Find where the given text appears and provide that cell's center as (X, Y) coordinate. 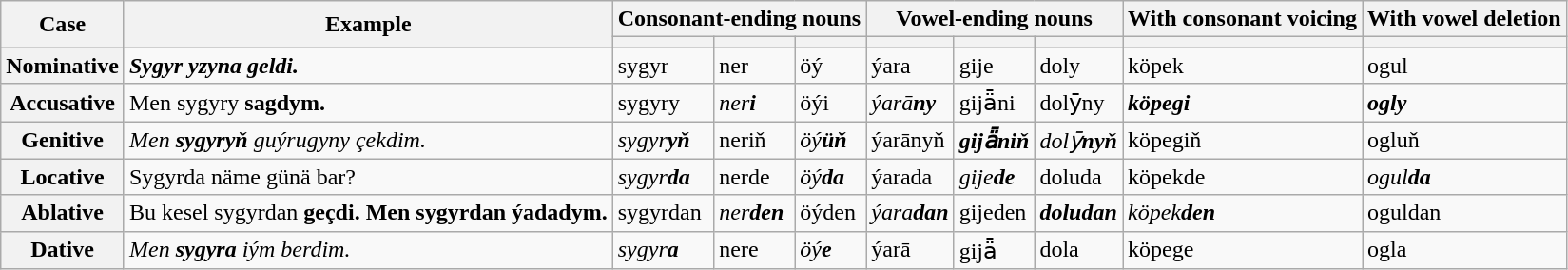
Bu kesel sygyrdan geçdi. Men sygyrdan ýadadym. (368, 213)
sygyryň (663, 141)
Men sygyry sagdym. (368, 103)
ogulda (1464, 177)
öýe (831, 250)
ýaradan (910, 213)
Vowel-ending nouns (995, 19)
Dative (63, 250)
nere (755, 250)
gijede (995, 177)
With consonant voicing (1242, 19)
oguldan (1464, 213)
sygyrdan (663, 213)
ýarada (910, 177)
ogul (1464, 66)
ýarānyň (910, 141)
sygyrda (663, 177)
köpegiň (1242, 141)
nerde (755, 177)
Consonant-ending nouns (740, 19)
köpegi (1242, 103)
neriň (755, 141)
sygyra (663, 250)
ner (755, 66)
Sygyr yzyna geldi. (368, 66)
doly (1078, 66)
dola (1078, 250)
nerden (755, 213)
dolȳnyň (1078, 141)
doluda (1078, 177)
gije (995, 66)
Sygyrda näme günä bar? (368, 177)
öýi (831, 103)
Men sygyryň guýrugyny çekdim. (368, 141)
sygyr (663, 66)
Men sygyra iým berdim. (368, 250)
öýden (831, 213)
köpekde (1242, 177)
Ablative (63, 213)
Example (368, 25)
dolȳny (1078, 103)
öý (831, 66)
ýarā (910, 250)
ogluň (1464, 141)
Accusative (63, 103)
sygyry (663, 103)
ýarāny (910, 103)
gijǟniň (995, 141)
gijǟ (995, 250)
Case (63, 25)
köpek (1242, 66)
köpege (1242, 250)
neri (755, 103)
With vowel deletion (1464, 19)
gijǟni (995, 103)
köpekden (1242, 213)
öýda (831, 177)
Genitive (63, 141)
ýara (910, 66)
ogly (1464, 103)
öýüň (831, 141)
Locative (63, 177)
gijeden (995, 213)
doludan (1078, 213)
Nominative (63, 66)
ogla (1464, 250)
